From the cell containing the given text, extract its center point as (x, y) coordinate. 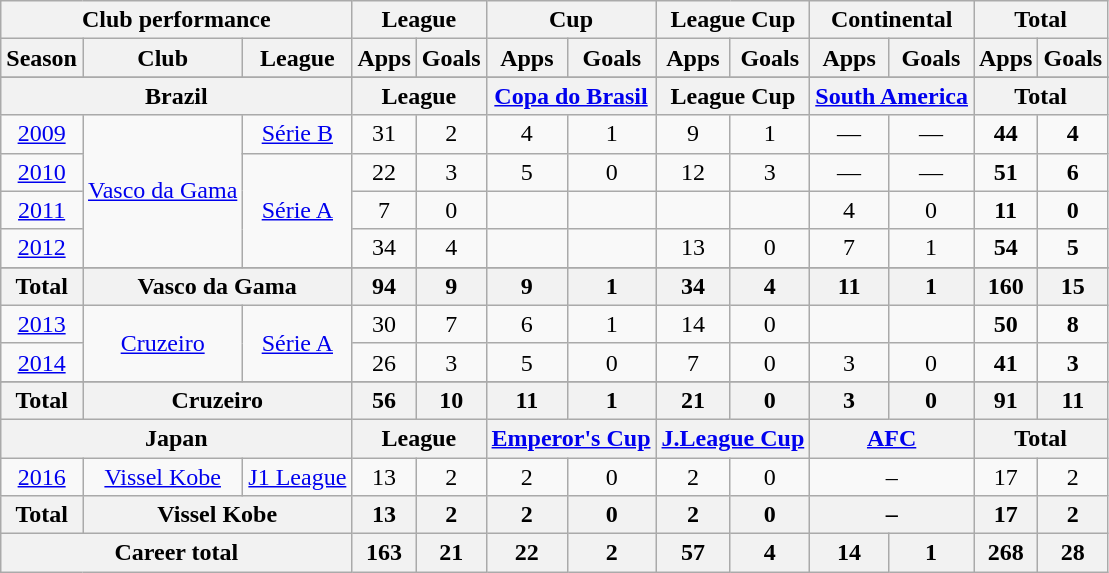
South America (892, 96)
44 (1006, 134)
30 (384, 324)
56 (384, 400)
94 (384, 286)
J1 League (298, 477)
57 (693, 553)
163 (384, 553)
91 (1006, 400)
Japan (176, 438)
31 (384, 134)
10 (451, 400)
J.League Cup (733, 438)
26 (384, 362)
160 (1006, 286)
50 (1006, 324)
Cup (571, 20)
51 (1006, 172)
Série B (298, 134)
Career total (176, 553)
2010 (42, 172)
2009 (42, 134)
2014 (42, 362)
AFC (892, 438)
15 (1073, 286)
Club (162, 58)
Continental (892, 20)
2013 (42, 324)
Emperor's Cup (571, 438)
Brazil (176, 96)
12 (693, 172)
8 (1073, 324)
2011 (42, 210)
54 (1006, 248)
28 (1073, 553)
41 (1006, 362)
2012 (42, 248)
Copa do Brasil (571, 96)
2016 (42, 477)
Season (42, 58)
268 (1006, 553)
Club performance (176, 20)
